Output the [x, y] coordinate of the center of the cell containing the given text.  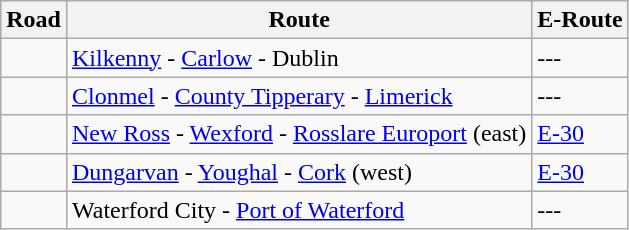
Waterford City - Port of Waterford [298, 210]
Kilkenny - Carlow - Dublin [298, 58]
Route [298, 20]
Clonmel - County Tipperary - Limerick [298, 96]
Dungarvan - Youghal - Cork (west) [298, 172]
Road [34, 20]
New Ross - Wexford - Rosslare Europort (east) [298, 134]
E-Route [580, 20]
